Scan for the cell matching the given text and deliver its (x, y) coordinate at center. 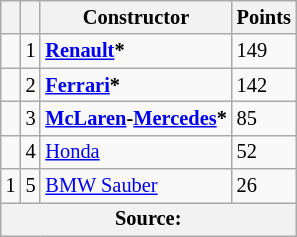
149 (264, 51)
4 (31, 152)
Ferrari* (136, 85)
Renault* (136, 51)
Source: (148, 219)
52 (264, 152)
Honda (136, 152)
BMW Sauber (136, 186)
5 (31, 186)
Constructor (136, 17)
McLaren-Mercedes* (136, 118)
3 (31, 118)
Points (264, 17)
142 (264, 85)
26 (264, 186)
2 (31, 85)
85 (264, 118)
